Detect which cell encompasses the target text, then output its (X, Y) center coordinate. 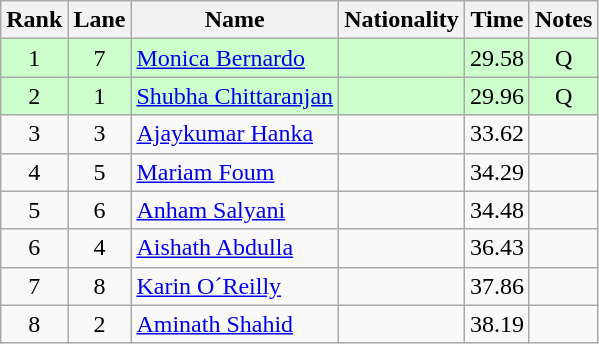
34.29 (496, 172)
38.19 (496, 324)
Name (235, 20)
29.58 (496, 58)
33.62 (496, 134)
37.86 (496, 286)
Lane (100, 20)
Notes (563, 20)
Rank (34, 20)
Monica Bernardo (235, 58)
Mariam Foum (235, 172)
Time (496, 20)
Nationality (402, 20)
Shubha Chittaranjan (235, 96)
Ajaykumar Hanka (235, 134)
Aminath Shahid (235, 324)
29.96 (496, 96)
34.48 (496, 210)
36.43 (496, 248)
Karin O´Reilly (235, 286)
Anham Salyani (235, 210)
Aishath Abdulla (235, 248)
